Identify which cell holds the provided text, then report its [x, y] central coordinate. 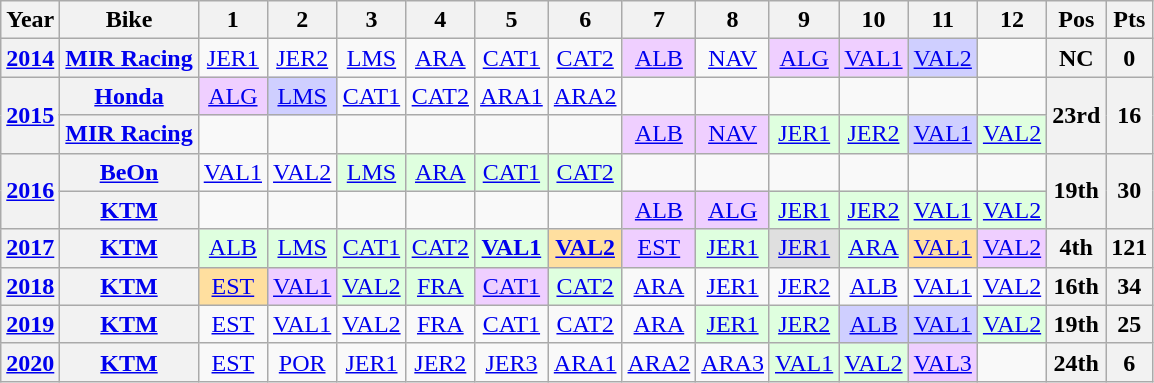
24th [1076, 362]
2014 [30, 58]
4 [440, 20]
30 [1130, 191]
16 [1130, 115]
BeOn [129, 172]
121 [1130, 248]
VAL3 [942, 362]
9 [804, 20]
1 [232, 20]
2 [302, 20]
2019 [30, 324]
8 [733, 20]
2017 [30, 248]
Honda [129, 96]
Pts [1130, 20]
16th [1076, 286]
34 [1130, 286]
23rd [1076, 115]
2015 [30, 115]
25 [1130, 324]
4th [1076, 248]
3 [372, 20]
Year [30, 20]
2016 [30, 191]
Pos [1076, 20]
ARA3 [733, 362]
2018 [30, 286]
NC [1076, 58]
0 [1130, 58]
5 [512, 20]
12 [1012, 20]
10 [874, 20]
POR [302, 362]
11 [942, 20]
2020 [30, 362]
Bike [129, 20]
JER3 [512, 362]
7 [659, 20]
